For the text-containing cell, return its midpoint in [X, Y] coordinate format. 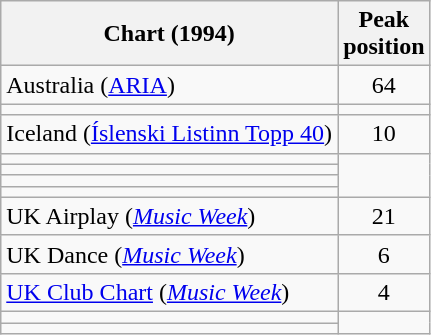
6 [384, 254]
21 [384, 216]
UK Dance (Music Week) [170, 254]
10 [384, 134]
Australia (ARIA) [170, 85]
Peakposition [384, 34]
UK Club Chart (Music Week) [170, 292]
UK Airplay (Music Week) [170, 216]
64 [384, 85]
4 [384, 292]
Chart (1994) [170, 34]
Iceland (Íslenski Listinn Topp 40) [170, 134]
